Scan for the cell matching the given text and deliver its (X, Y) coordinate at center. 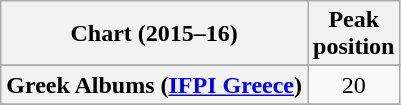
Greek Albums (IFPI Greece) (154, 85)
Chart (2015–16) (154, 34)
Peakposition (354, 34)
20 (354, 85)
